Pinpoint the cell where the given text exists, returning its [X, Y] midpoint coordinate. 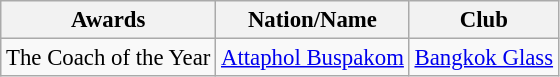
Nation/Name [312, 20]
Bangkok Glass [484, 58]
Club [484, 20]
The Coach of the Year [108, 58]
Awards [108, 20]
Attaphol Buspakom [312, 58]
